Determine the (x, y) coordinate at the center of the cell enclosing the given text.  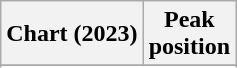
Peakposition (189, 34)
Chart (2023) (72, 34)
